Find where the given text appears and provide that cell's center as [X, Y] coordinate. 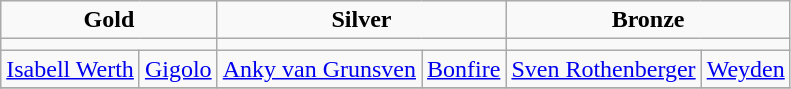
Weyden [746, 69]
Bonfire [464, 69]
Gigolo [178, 69]
Isabell Werth [70, 69]
Anky van Grunsven [319, 69]
Gold [109, 20]
Bronze [648, 20]
Silver [362, 20]
Sven Rothenberger [604, 69]
